Locate the cell with the specified text and output its [X, Y] center coordinate. 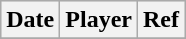
Date [30, 20]
Player [99, 20]
Ref [160, 20]
